From the cell containing the given text, extract its center point as (x, y) coordinate. 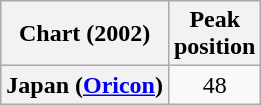
48 (214, 85)
Peakposition (214, 34)
Japan (Oricon) (85, 85)
Chart (2002) (85, 34)
